Detect which cell encompasses the target text, then output its (x, y) center coordinate. 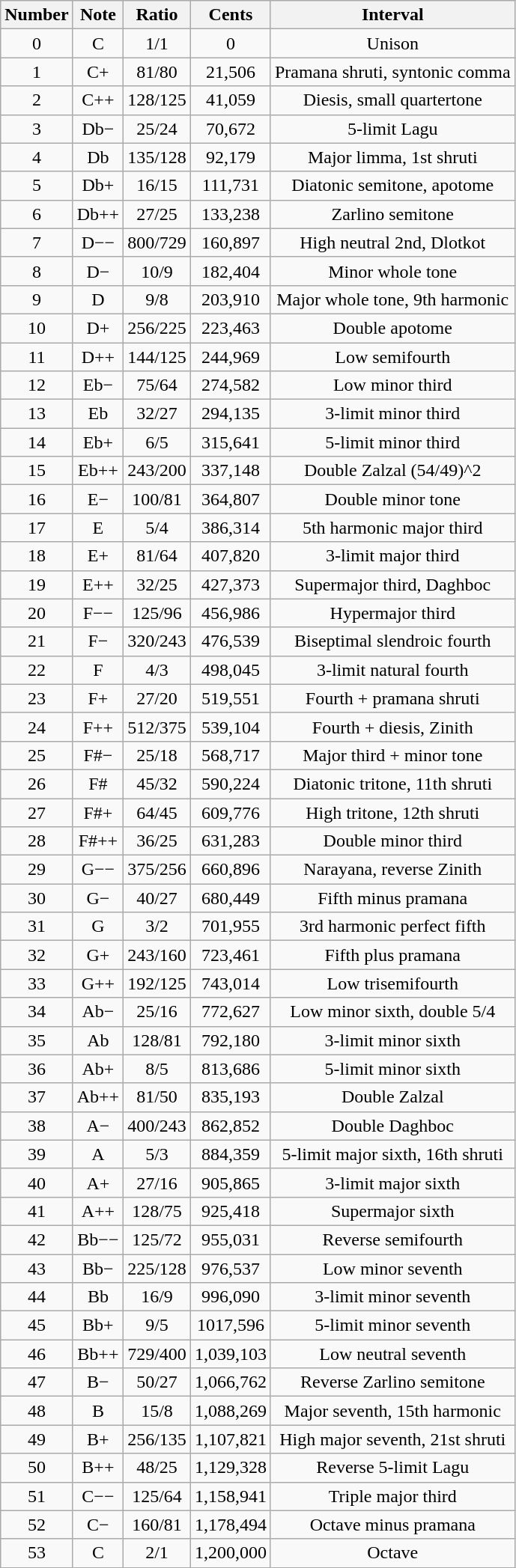
Low minor seventh (392, 1269)
539,104 (231, 727)
111,731 (231, 186)
25/16 (157, 1012)
C+ (97, 72)
Ab++ (97, 1097)
38 (37, 1126)
39 (37, 1154)
16 (37, 499)
5-limit minor third (392, 442)
Note (97, 15)
Low neutral seventh (392, 1354)
F#+ (97, 812)
81/80 (157, 72)
Fifth plus pramana (392, 955)
133,238 (231, 214)
3 (37, 129)
32 (37, 955)
Low minor sixth, double 5/4 (392, 1012)
128/75 (157, 1211)
Reverse Zarlino semitone (392, 1382)
Ab+ (97, 1069)
G (97, 927)
386,314 (231, 528)
Fifth minus pramana (392, 898)
Reverse 5-limit Lagu (392, 1468)
G−− (97, 870)
64/45 (157, 812)
Minor whole tone (392, 271)
43 (37, 1269)
631,283 (231, 841)
E++ (97, 585)
3-limit minor third (392, 414)
244,969 (231, 357)
49 (37, 1439)
723,461 (231, 955)
Octave (392, 1553)
36 (37, 1069)
24 (37, 727)
5/3 (157, 1154)
27/16 (157, 1183)
A++ (97, 1211)
32/27 (157, 414)
6/5 (157, 442)
Double apotome (392, 328)
125/96 (157, 613)
660,896 (231, 870)
792,180 (231, 1040)
337,148 (231, 471)
32/25 (157, 585)
223,463 (231, 328)
5-limit minor seventh (392, 1326)
22 (37, 670)
862,852 (231, 1126)
C++ (97, 100)
4/3 (157, 670)
41,059 (231, 100)
3/2 (157, 927)
125/72 (157, 1239)
50/27 (157, 1382)
256/135 (157, 1439)
Ratio (157, 15)
10 (37, 328)
E− (97, 499)
Low semifourth (392, 357)
31 (37, 927)
160/81 (157, 1525)
Supermajor sixth (392, 1211)
274,582 (231, 385)
2 (37, 100)
Major whole tone, 9th harmonic (392, 299)
5th harmonic major third (392, 528)
Diatonic tritone, 11th shruti (392, 784)
B+ (97, 1439)
Double Zalzal (392, 1097)
Double Zalzal (54/49)^2 (392, 471)
884,359 (231, 1154)
364,807 (231, 499)
33 (37, 983)
F# (97, 784)
925,418 (231, 1211)
128/125 (157, 100)
Bb+ (97, 1326)
Cents (231, 15)
6 (37, 214)
Eb++ (97, 471)
320/243 (157, 641)
456,986 (231, 613)
Bb++ (97, 1354)
75/64 (157, 385)
100/81 (157, 499)
45 (37, 1326)
21,506 (231, 72)
701,955 (231, 927)
16/9 (157, 1297)
182,404 (231, 271)
955,031 (231, 1239)
Db+ (97, 186)
2/1 (157, 1553)
High major seventh, 21st shruti (392, 1439)
590,224 (231, 784)
9/5 (157, 1326)
F#++ (97, 841)
14 (37, 442)
G++ (97, 983)
3-limit minor seventh (392, 1297)
Ab (97, 1040)
9 (37, 299)
Supermajor third, Daghboc (392, 585)
F+ (97, 698)
44 (37, 1297)
29 (37, 870)
50 (37, 1468)
16/15 (157, 186)
1,200,000 (231, 1553)
D−− (97, 242)
21 (37, 641)
609,776 (231, 812)
F (97, 670)
23 (37, 698)
92,179 (231, 157)
Low minor third (392, 385)
Eb+ (97, 442)
5-limit Lagu (392, 129)
Bb−− (97, 1239)
15/8 (157, 1411)
C−− (97, 1496)
Eb− (97, 385)
407,820 (231, 556)
E+ (97, 556)
5/4 (157, 528)
Db− (97, 129)
34 (37, 1012)
42 (37, 1239)
Biseptimal slendroic fourth (392, 641)
D (97, 299)
5-limit major sixth, 16th shruti (392, 1154)
D+ (97, 328)
3-limit major sixth (392, 1183)
40/27 (157, 898)
225/128 (157, 1269)
1,088,269 (231, 1411)
B− (97, 1382)
125/64 (157, 1496)
Pramana shruti, syntonic comma (392, 72)
High tritone, 12th shruti (392, 812)
Narayana, reverse Zinith (392, 870)
F−− (97, 613)
35 (37, 1040)
3-limit minor sixth (392, 1040)
Db++ (97, 214)
Diatonic semitone, apotome (392, 186)
15 (37, 471)
Db (97, 157)
512/375 (157, 727)
835,193 (231, 1097)
519,551 (231, 698)
Eb (97, 414)
High neutral 2nd, Dlotkot (392, 242)
13 (37, 414)
G− (97, 898)
E (97, 528)
27/25 (157, 214)
37 (37, 1097)
Major third + minor tone (392, 755)
Hypermajor third (392, 613)
976,537 (231, 1269)
743,014 (231, 983)
Diesis, small quartertone (392, 100)
1,066,762 (231, 1382)
12 (37, 385)
45/32 (157, 784)
25 (37, 755)
1 (37, 72)
375/256 (157, 870)
192/125 (157, 983)
772,627 (231, 1012)
51 (37, 1496)
476,539 (231, 641)
680,449 (231, 898)
Triple major third (392, 1496)
Octave minus pramana (392, 1525)
400/243 (157, 1126)
20 (37, 613)
1,178,494 (231, 1525)
47 (37, 1382)
30 (37, 898)
27/20 (157, 698)
Interval (392, 15)
18 (37, 556)
Unison (392, 43)
135/128 (157, 157)
8 (37, 271)
160,897 (231, 242)
A+ (97, 1183)
B++ (97, 1468)
1,039,103 (231, 1354)
C− (97, 1525)
Ab− (97, 1012)
Major seventh, 15th harmonic (392, 1411)
427,373 (231, 585)
A (97, 1154)
10/9 (157, 271)
28 (37, 841)
36/25 (157, 841)
Double Daghboc (392, 1126)
26 (37, 784)
Double minor third (392, 841)
19 (37, 585)
5 (37, 186)
3-limit natural fourth (392, 670)
D++ (97, 357)
81/64 (157, 556)
3rd harmonic perfect fifth (392, 927)
Low trisemifourth (392, 983)
1,129,328 (231, 1468)
996,090 (231, 1297)
F#− (97, 755)
256/225 (157, 328)
243/200 (157, 471)
9/8 (157, 299)
Fourth + diesis, Zinith (392, 727)
52 (37, 1525)
813,686 (231, 1069)
7 (37, 242)
F− (97, 641)
70,672 (231, 129)
568,717 (231, 755)
5-limit minor sixth (392, 1069)
F++ (97, 727)
Major limma, 1st shruti (392, 157)
Number (37, 15)
294,135 (231, 414)
729/400 (157, 1354)
4 (37, 157)
1017,596 (231, 1326)
498,045 (231, 670)
128/81 (157, 1040)
46 (37, 1354)
144/125 (157, 357)
Bb− (97, 1269)
3-limit major third (392, 556)
Double minor tone (392, 499)
25/18 (157, 755)
D− (97, 271)
48 (37, 1411)
1/1 (157, 43)
A− (97, 1126)
48/25 (157, 1468)
800/729 (157, 242)
203,910 (231, 299)
315,641 (231, 442)
Zarlino semitone (392, 214)
8/5 (157, 1069)
Bb (97, 1297)
25/24 (157, 129)
40 (37, 1183)
1,107,821 (231, 1439)
27 (37, 812)
243/160 (157, 955)
1,158,941 (231, 1496)
905,865 (231, 1183)
Fourth + pramana shruti (392, 698)
G+ (97, 955)
17 (37, 528)
53 (37, 1553)
41 (37, 1211)
11 (37, 357)
B (97, 1411)
81/50 (157, 1097)
Reverse semifourth (392, 1239)
